Find where the given text appears and provide that cell's center as [x, y] coordinate. 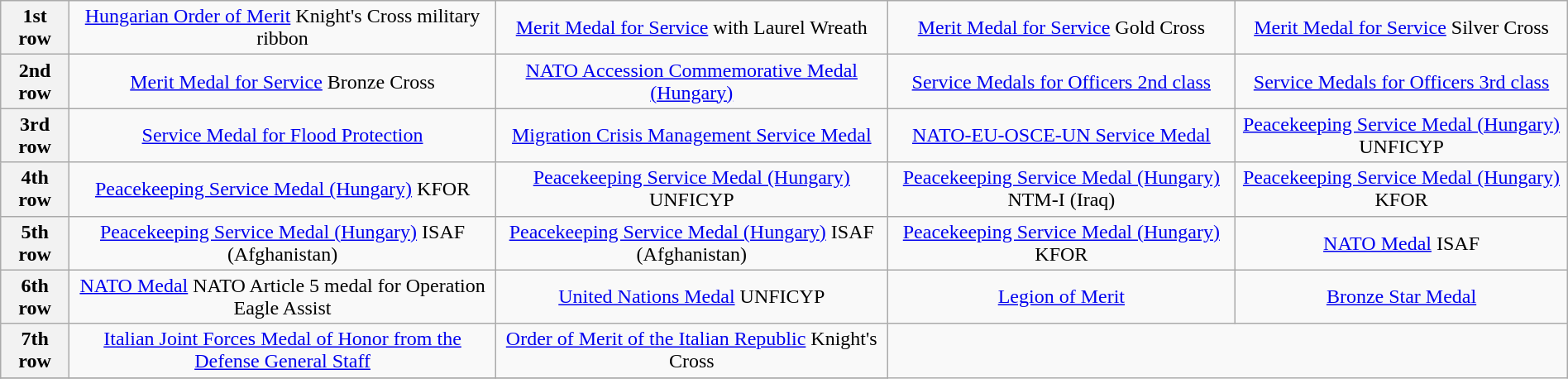
Legion of Merit [1062, 296]
Merit Medal for Service Silver Cross [1401, 28]
3rd row [35, 136]
NATO Accession Commemorative Medal (Hungary) [691, 81]
Service Medals for Officers 2nd class [1062, 81]
Peacekeeping Service Medal (Hungary) NTM-I (Iraq) [1062, 189]
5th row [35, 243]
Merit Medal for Service Gold Cross [1062, 28]
Migration Crisis Management Service Medal [691, 136]
6th row [35, 296]
NATO Medal ISAF [1401, 243]
Bronze Star Medal [1401, 296]
2nd row [35, 81]
NATO Medal NATO Article 5 medal for Operation Eagle Assist [282, 296]
NATO-EU-OSCE-UN Service Medal [1062, 136]
Merit Medal for Service Bronze Cross [282, 81]
7th row [35, 351]
Service Medals for Officers 3rd class [1401, 81]
Service Medal for Flood Protection [282, 136]
1st row [35, 28]
4th row [35, 189]
Italian Joint Forces Medal of Honor from the Defense General Staff [282, 351]
Hungarian Order of Merit Knight's Cross military ribbon [282, 28]
United Nations Medal UNFICYP [691, 296]
Order of Merit of the Italian Republic Knight's Cross [691, 351]
Merit Medal for Service with Laurel Wreath [691, 28]
